Extract the (x, y) coordinate from the center of the cell holding the provided text.  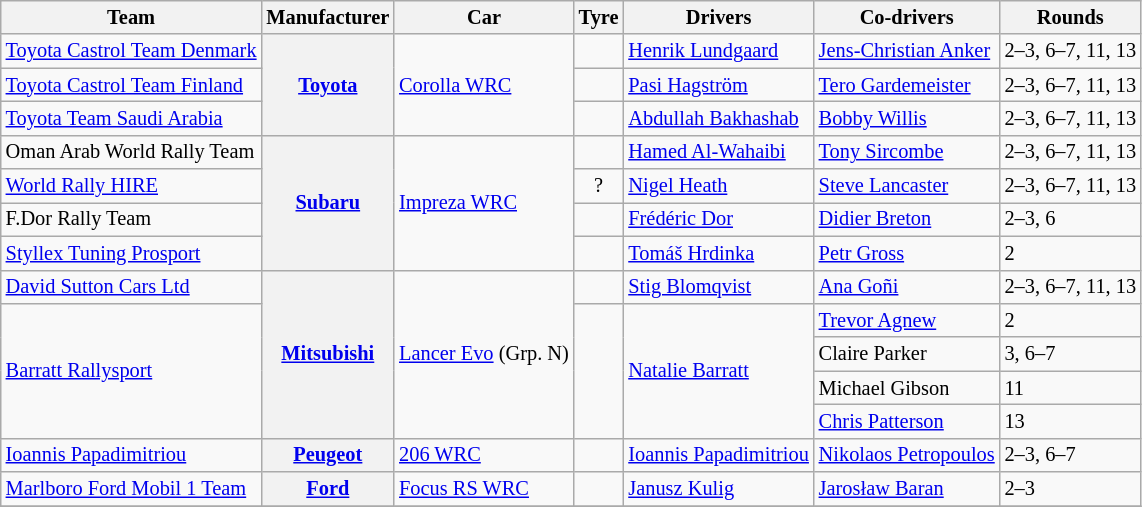
3, 6–7 (1070, 354)
Tero Gardemeister (907, 85)
F.Dor Rally Team (132, 219)
Nigel Heath (718, 186)
Tony Sircombe (907, 152)
Jarosław Baran (907, 489)
2–3, 6 (1070, 219)
Natalie Barratt (718, 370)
David Sutton Cars Ltd (132, 287)
2–3, 6–7 (1070, 455)
Trevor Agnew (907, 320)
Abdullah Bakhashab (718, 118)
Didier Breton (907, 219)
Toyota Castrol Team Finland (132, 85)
13 (1070, 421)
Corolla WRC (484, 84)
Frédéric Dor (718, 219)
Lancer Evo (Grp. N) (484, 354)
? (599, 186)
Jens-Christian Anker (907, 51)
Peugeot (328, 455)
Manufacturer (328, 17)
Hamed Al-Wahaibi (718, 152)
11 (1070, 388)
Tyre (599, 17)
Toyota (328, 84)
Petr Gross (907, 253)
Car (484, 17)
2–3 (1070, 489)
Rounds (1070, 17)
Ana Goñi (907, 287)
Toyota Team Saudi Arabia (132, 118)
Team (132, 17)
Barratt Rallysport (132, 370)
World Rally HIRE (132, 186)
Claire Parker (907, 354)
Mitsubishi (328, 354)
Nikolaos Petropoulos (907, 455)
Marlboro Ford Mobil 1 Team (132, 489)
Tomáš Hrdinka (718, 253)
Steve Lancaster (907, 186)
Ford (328, 489)
Toyota Castrol Team Denmark (132, 51)
Co-drivers (907, 17)
Henrik Lundgaard (718, 51)
Subaru (328, 202)
Janusz Kulig (718, 489)
Pasi Hagström (718, 85)
Stig Blomqvist (718, 287)
Michael Gibson (907, 388)
Impreza WRC (484, 202)
Styllex Tuning Prosport (132, 253)
Oman Arab World Rally Team (132, 152)
Focus RS WRC (484, 489)
Chris Patterson (907, 421)
Drivers (718, 17)
Bobby Willis (907, 118)
206 WRC (484, 455)
